Pinpoint the cell where the given text exists, returning its [x, y] midpoint coordinate. 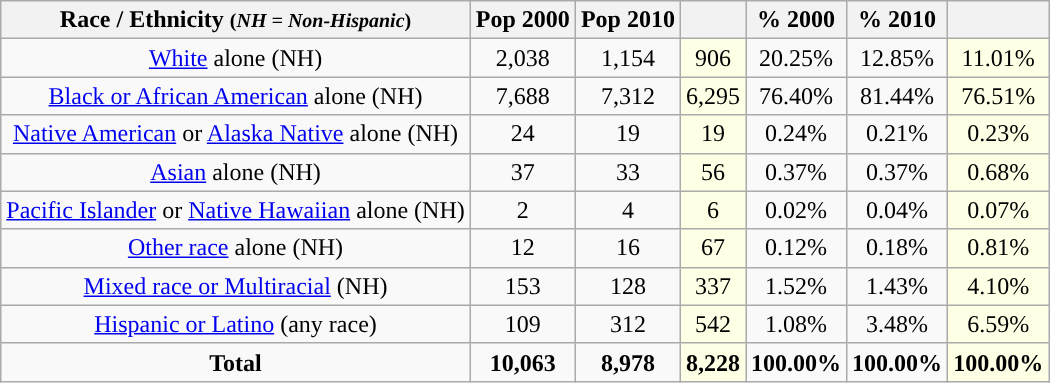
% 2000 [796, 20]
0.12% [796, 248]
Other race alone (NH) [236, 248]
Black or African American alone (NH) [236, 96]
56 [712, 172]
109 [522, 324]
Pop 2000 [522, 20]
67 [712, 248]
81.44% [898, 96]
6 [712, 210]
% 2010 [898, 20]
8,228 [712, 362]
Race / Ethnicity (NH = Non-Hispanic) [236, 20]
153 [522, 286]
76.51% [998, 96]
4 [628, 210]
12 [522, 248]
0.81% [998, 248]
1.52% [796, 286]
76.40% [796, 96]
Pacific Islander or Native Hawaiian alone (NH) [236, 210]
10,063 [522, 362]
8,978 [628, 362]
542 [712, 324]
37 [522, 172]
3.48% [898, 324]
Total [236, 362]
Mixed race or Multiracial (NH) [236, 286]
128 [628, 286]
337 [712, 286]
Pop 2010 [628, 20]
0.04% [898, 210]
Native American or Alaska Native alone (NH) [236, 134]
0.02% [796, 210]
0.23% [998, 134]
2,038 [522, 58]
1,154 [628, 58]
16 [628, 248]
7,312 [628, 96]
0.68% [998, 172]
6.59% [998, 324]
11.01% [998, 58]
0.21% [898, 134]
4.10% [998, 286]
7,688 [522, 96]
2 [522, 210]
Asian alone (NH) [236, 172]
20.25% [796, 58]
Hispanic or Latino (any race) [236, 324]
1.08% [796, 324]
12.85% [898, 58]
6,295 [712, 96]
1.43% [898, 286]
24 [522, 134]
906 [712, 58]
312 [628, 324]
33 [628, 172]
White alone (NH) [236, 58]
0.07% [998, 210]
0.18% [898, 248]
0.24% [796, 134]
